Search for the cell housing the specified text and yield its (x, y) center coordinate. 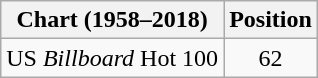
US Billboard Hot 100 (112, 58)
Position (271, 20)
Chart (1958–2018) (112, 20)
62 (271, 58)
